Locate the cell with the specified text and output its (x, y) center coordinate. 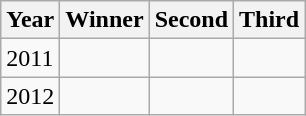
Year (30, 20)
2012 (30, 96)
Winner (104, 20)
2011 (30, 58)
Third (270, 20)
Second (191, 20)
